Find where the given text appears and provide that cell's center as [x, y] coordinate. 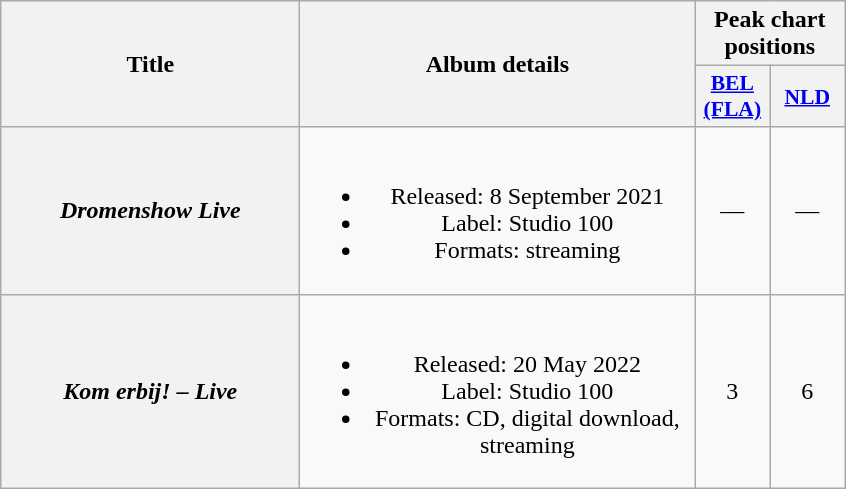
6 [808, 391]
Album details [498, 64]
Released: 8 September 2021Label: Studio 100Formats: streaming [498, 210]
Title [150, 64]
Peak chart positions [770, 34]
Kom erbij! – Live [150, 391]
3 [732, 391]
BEL(FLA) [732, 96]
NLD [808, 96]
Released: 20 May 2022Label: Studio 100Formats: CD, digital download, streaming [498, 391]
Dromenshow Live [150, 210]
